Find where the given text appears and provide that cell's center as [X, Y] coordinate. 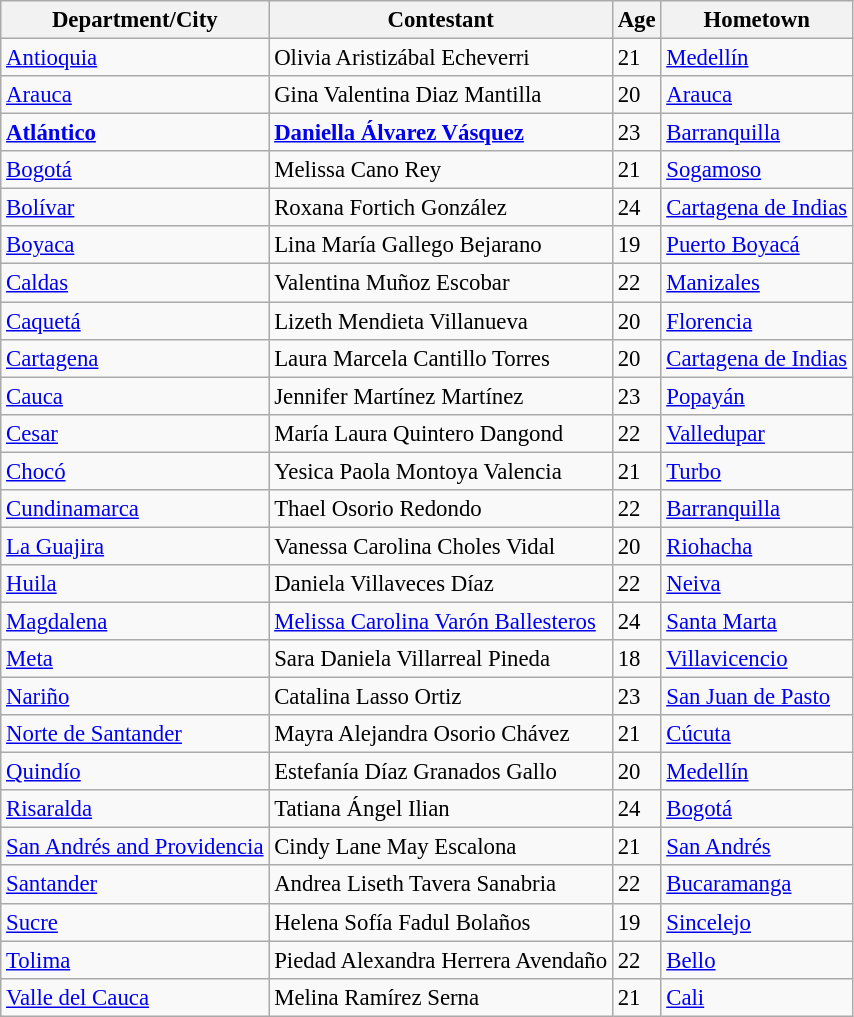
Chocó [135, 471]
Florencia [757, 321]
María Laura Quintero Dangond [441, 433]
Thael Osorio Redondo [441, 509]
Roxana Fortich González [441, 208]
Gina Valentina Diaz Mantilla [441, 95]
Piedad Alexandra Herrera Avendaño [441, 960]
Andrea Liseth Tavera Sanabria [441, 885]
Antioquia [135, 58]
Meta [135, 659]
Cartagena [135, 358]
Contestant [441, 20]
Caldas [135, 283]
Department/City [135, 20]
Melissa Carolina Varón Ballesteros [441, 621]
Bolívar [135, 208]
Estefanía Díaz Granados Gallo [441, 772]
Magdalena [135, 621]
La Guajira [135, 546]
Olivia Aristizábal Echeverri [441, 58]
Valentina Muñoz Escobar [441, 283]
Boyaca [135, 245]
Quindío [135, 772]
Lina María Gallego Bejarano [441, 245]
Sucre [135, 922]
Bello [757, 960]
Valle del Cauca [135, 997]
Caquetá [135, 321]
Popayán [757, 396]
Cali [757, 997]
Jennifer Martínez Martínez [441, 396]
Sara Daniela Villarreal Pineda [441, 659]
Lizeth Mendieta Villanueva [441, 321]
Daniella Álvarez Vásquez [441, 133]
San Andrés and Providencia [135, 847]
Risaralda [135, 809]
Tolima [135, 960]
Villavicencio [757, 659]
Turbo [757, 471]
Mayra Alejandra Osorio Chávez [441, 734]
Cundinamarca [135, 509]
Puerto Boyacá [757, 245]
Atlántico [135, 133]
Tatiana Ángel Ilian [441, 809]
Riohacha [757, 546]
Huila [135, 584]
Cindy Lane May Escalona [441, 847]
San Andrés [757, 847]
Neiva [757, 584]
Catalina Lasso Ortiz [441, 697]
Melissa Cano Rey [441, 170]
Vanessa Carolina Choles Vidal [441, 546]
Cauca [135, 396]
Daniela Villaveces Díaz [441, 584]
Manizales [757, 283]
Melina Ramírez Serna [441, 997]
Santa Marta [757, 621]
Age [636, 20]
Cúcuta [757, 734]
Sogamoso [757, 170]
Santander [135, 885]
Nariño [135, 697]
Laura Marcela Cantillo Torres [441, 358]
Yesica Paola Montoya Valencia [441, 471]
Helena Sofía Fadul Bolaños [441, 922]
Cesar [135, 433]
San Juan de Pasto [757, 697]
Sincelejo [757, 922]
Bucaramanga [757, 885]
18 [636, 659]
Norte de Santander [135, 734]
Hometown [757, 20]
Valledupar [757, 433]
